For the text-containing cell, return its midpoint in [X, Y] coordinate format. 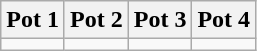
Pot 2 [96, 20]
Pot 1 [33, 20]
Pot 3 [160, 20]
Pot 4 [224, 20]
